Determine the [x, y] coordinate at the center of the cell enclosing the given text.  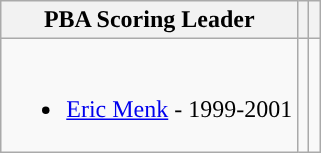
PBA Scoring Leader [150, 20]
Eric Menk - 1999-2001 [150, 96]
